Output the (x, y) coordinate of the center of the cell containing the given text.  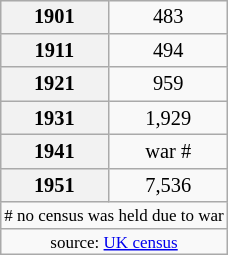
1921 (54, 84)
1911 (54, 51)
# no census was held due to war (114, 215)
7,536 (168, 185)
483 (168, 17)
1901 (54, 17)
1951 (54, 185)
1941 (54, 152)
1,929 (168, 118)
source: UK census (114, 241)
1931 (54, 118)
494 (168, 51)
959 (168, 84)
war # (168, 152)
